Search for the cell housing the specified text and yield its [x, y] center coordinate. 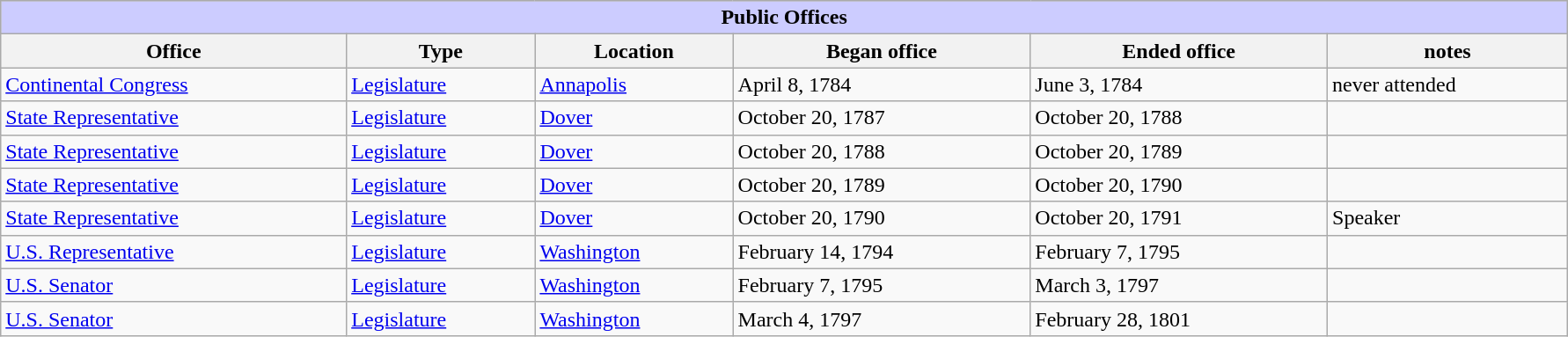
Public Offices [785, 18]
October 20, 1791 [1179, 218]
Ended office [1179, 51]
October 20, 1787 [882, 118]
March 4, 1797 [882, 319]
Began office [882, 51]
Continental Congress [174, 84]
never attended [1448, 84]
Office [174, 51]
Annapolis [634, 84]
February 14, 1794 [882, 252]
Speaker [1448, 218]
March 3, 1797 [1179, 285]
Type [441, 51]
April 8, 1784 [882, 84]
Location [634, 51]
notes [1448, 51]
June 3, 1784 [1179, 84]
February 28, 1801 [1179, 319]
U.S. Representative [174, 252]
